For the text-containing cell, return its midpoint in (X, Y) coordinate format. 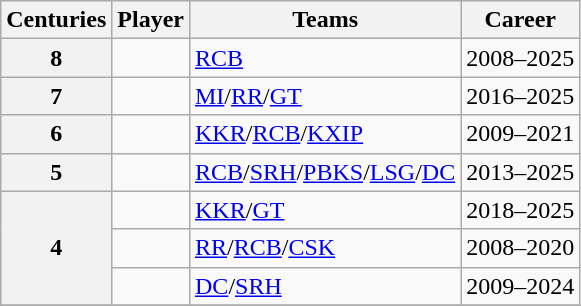
2008–2020 (520, 248)
2013–2025 (520, 172)
KKR/GT (324, 210)
2018–2025 (520, 210)
Career (520, 20)
RCB (324, 58)
2008–2025 (520, 58)
7 (56, 96)
Teams (324, 20)
4 (56, 248)
RR/RCB/CSK (324, 248)
6 (56, 134)
MI/RR/GT (324, 96)
KKR/RCB/KXIP (324, 134)
5 (56, 172)
2009–2024 (520, 286)
Centuries (56, 20)
Player (151, 20)
DC/SRH (324, 286)
2009–2021 (520, 134)
2016–2025 (520, 96)
8 (56, 58)
RCB/SRH/PBKS/LSG/DC (324, 172)
